Extract the (X, Y) coordinate from the center of the cell holding the provided text.  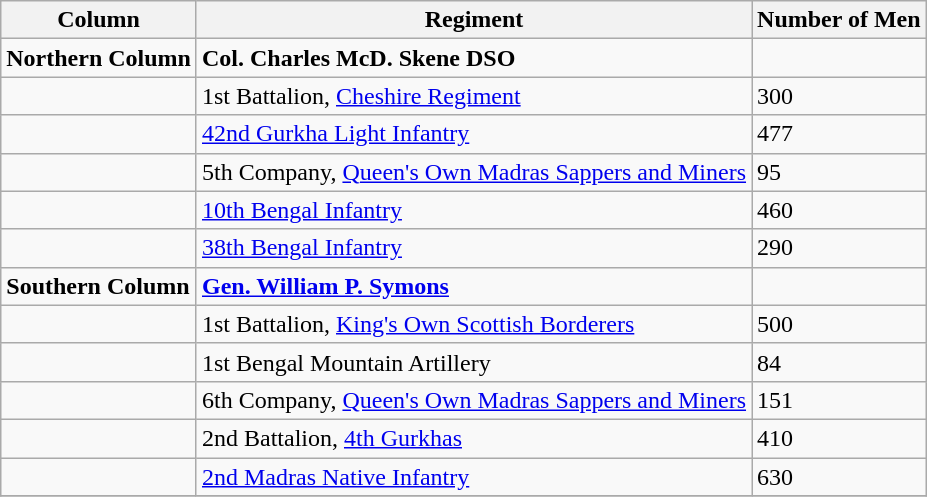
1st Battalion, Cheshire Regiment (474, 96)
1st Battalion, King's Own Scottish Borderers (474, 324)
1st Bengal Mountain Artillery (474, 362)
290 (840, 248)
95 (840, 172)
630 (840, 477)
300 (840, 96)
10th Bengal Infantry (474, 210)
42nd Gurkha Light Infantry (474, 134)
Northern Column (99, 58)
Col. Charles McD. Skene DSO (474, 58)
38th Bengal Infantry (474, 248)
477 (840, 134)
500 (840, 324)
Regiment (474, 20)
84 (840, 362)
Column (99, 20)
5th Company, Queen's Own Madras Sappers and Miners (474, 172)
151 (840, 400)
460 (840, 210)
6th Company, Queen's Own Madras Sappers and Miners (474, 400)
410 (840, 438)
2nd Battalion, 4th Gurkhas (474, 438)
Gen. William P. Symons (474, 286)
Southern Column (99, 286)
2nd Madras Native Infantry (474, 477)
Number of Men (840, 20)
